For the text-containing cell, return its midpoint in [x, y] coordinate format. 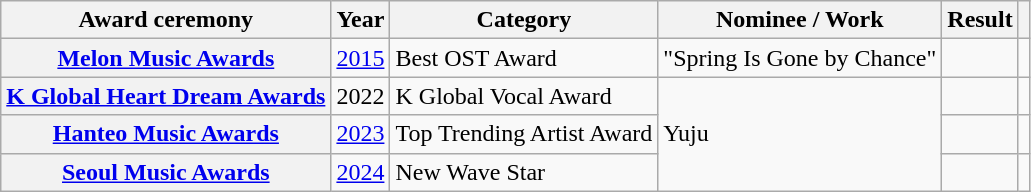
Category [524, 20]
2023 [360, 134]
2024 [360, 172]
Nominee / Work [800, 20]
2022 [360, 96]
Award ceremony [166, 20]
New Wave Star [524, 172]
Yuju [800, 134]
Top Trending Artist Award [524, 134]
Seoul Music Awards [166, 172]
Result [980, 20]
K Global Vocal Award [524, 96]
Best OST Award [524, 58]
Melon Music Awards [166, 58]
Year [360, 20]
"Spring Is Gone by Chance" [800, 58]
K Global Heart Dream Awards [166, 96]
Hanteo Music Awards [166, 134]
2015 [360, 58]
